For the text-containing cell, return its midpoint in (x, y) coordinate format. 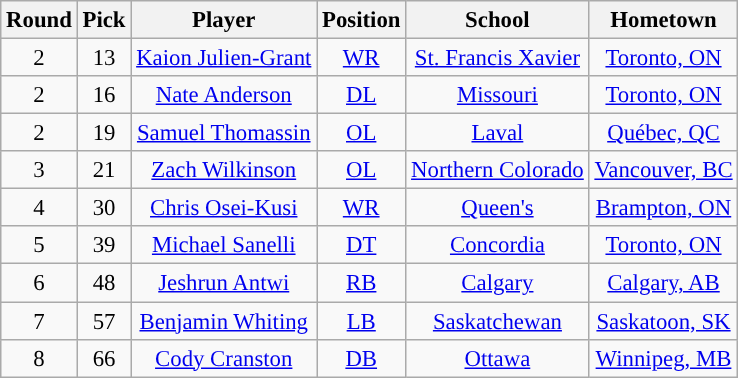
Jeshrun Antwi (224, 283)
Concordia (498, 245)
Kaion Julien-Grant (224, 58)
16 (104, 95)
LB (362, 321)
DL (362, 95)
48 (104, 283)
Michael Sanelli (224, 245)
Winnipeg, MB (664, 358)
Round (39, 20)
Queen's (498, 208)
Chris Osei-Kusi (224, 208)
57 (104, 321)
Samuel Thomassin (224, 133)
RB (362, 283)
DT (362, 245)
6 (39, 283)
Vancouver, BC (664, 170)
Saskatoon, SK (664, 321)
5 (39, 245)
66 (104, 358)
19 (104, 133)
Cody Cranston (224, 358)
4 (39, 208)
Brampton, ON (664, 208)
Ottawa (498, 358)
39 (104, 245)
7 (39, 321)
DB (362, 358)
Laval (498, 133)
Calgary (498, 283)
School (498, 20)
Calgary, AB (664, 283)
30 (104, 208)
St. Francis Xavier (498, 58)
21 (104, 170)
Saskatchewan (498, 321)
Northern Colorado (498, 170)
Zach Wilkinson (224, 170)
8 (39, 358)
Player (224, 20)
13 (104, 58)
Benjamin Whiting (224, 321)
Nate Anderson (224, 95)
Missouri (498, 95)
3 (39, 170)
Position (362, 20)
Québec, QC (664, 133)
Pick (104, 20)
Hometown (664, 20)
